Identify which cell holds the provided text, then report its (x, y) central coordinate. 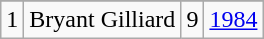
1 (12, 20)
1984 (234, 20)
9 (192, 20)
Bryant Gilliard (102, 20)
